Detect which cell encompasses the target text, then output its [X, Y] center coordinate. 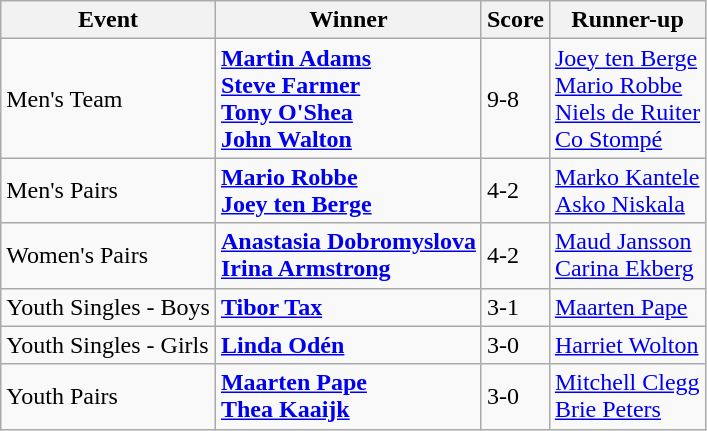
Men's Team [108, 98]
Marko KanteleAsko Niskala [627, 190]
Martin AdamsSteve FarmerTony O'SheaJohn Walton [348, 98]
Maarten PapeThea Kaaijk [348, 396]
Joey ten BergeMario RobbeNiels de RuiterCo Stompé [627, 98]
Mario RobbeJoey ten Berge [348, 190]
Youth Singles - Girls [108, 345]
Men's Pairs [108, 190]
Mitchell CleggBrie Peters [627, 396]
Youth Singles - Boys [108, 307]
9-8 [515, 98]
Women's Pairs [108, 256]
Winner [348, 20]
Maud JanssonCarina Ekberg [627, 256]
Tibor Tax [348, 307]
Linda Odén [348, 345]
3-1 [515, 307]
Score [515, 20]
Event [108, 20]
Youth Pairs [108, 396]
Anastasia DobromyslovaIrina Armstrong [348, 256]
Harriet Wolton [627, 345]
Maarten Pape [627, 307]
Runner-up [627, 20]
